Return (X, Y) of the center of cell containing provided text 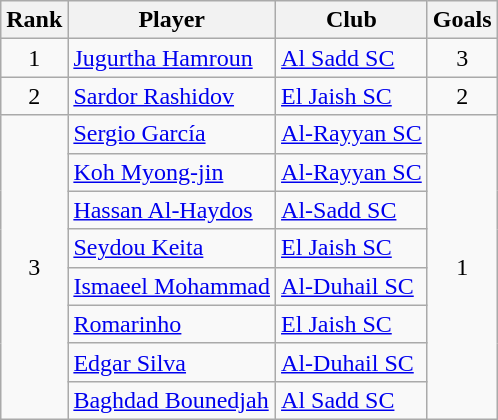
Hassan Al-Haydos (172, 210)
Koh Myong-jin (172, 172)
Jugurtha Hamroun (172, 58)
Al-Sadd SC (352, 210)
Club (352, 20)
Romarinho (172, 324)
Sergio García (172, 134)
Goals (462, 20)
Player (172, 20)
Seydou Keita (172, 248)
Baghdad Bounedjah (172, 400)
Edgar Silva (172, 362)
Ismaeel Mohammad (172, 286)
Sardor Rashidov (172, 96)
Rank (34, 20)
